Pinpoint the cell where the given text exists, returning its (X, Y) midpoint coordinate. 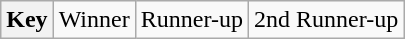
Key (27, 20)
Winner (94, 20)
2nd Runner-up (326, 20)
Runner-up (192, 20)
